Identify which cell holds the provided text, then report its (x, y) central coordinate. 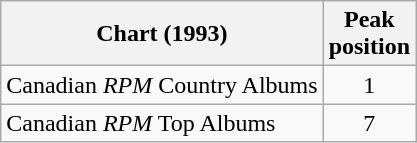
Chart (1993) (162, 34)
Peakposition (369, 34)
Canadian RPM Top Albums (162, 123)
7 (369, 123)
Canadian RPM Country Albums (162, 85)
1 (369, 85)
